For the text-containing cell, return its midpoint in (x, y) coordinate format. 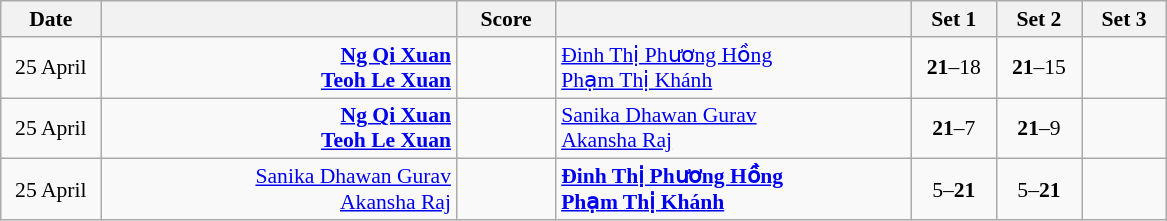
Set 3 (1124, 19)
21–18 (954, 68)
Set 2 (1038, 19)
21–9 (1038, 128)
21–7 (954, 128)
Set 1 (954, 19)
21–15 (1038, 68)
Date (51, 19)
Score (506, 19)
